Detect which cell encompasses the target text, then output its (X, Y) center coordinate. 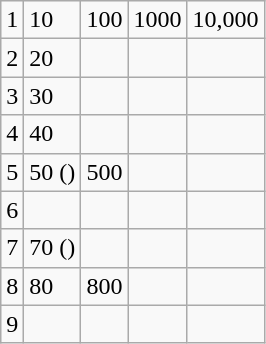
6 (12, 210)
800 (104, 286)
50 () (52, 172)
500 (104, 172)
1000 (158, 20)
9 (12, 324)
10,000 (226, 20)
80 (52, 286)
3 (12, 96)
30 (52, 96)
4 (12, 134)
40 (52, 134)
8 (12, 286)
10 (52, 20)
2 (12, 58)
5 (12, 172)
100 (104, 20)
1 (12, 20)
70 () (52, 248)
7 (12, 248)
20 (52, 58)
